Output the [x, y] coordinate of the center of the cell containing the given text.  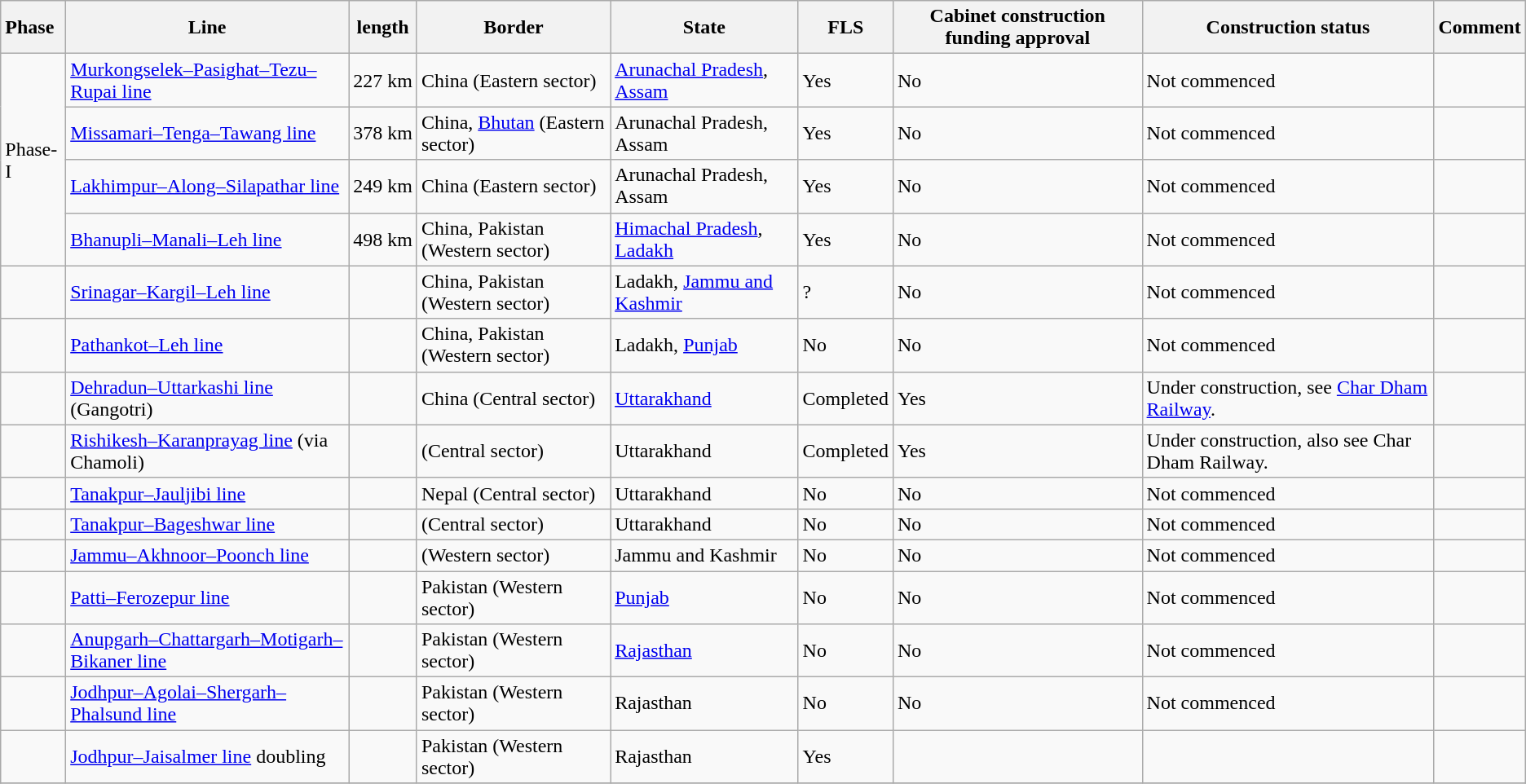
Jammu and Kashmir [704, 555]
Tanakpur–Bageshwar line [207, 524]
Himachal Pradesh, Ladakh [704, 240]
Under construction, also see Char Dham Railway. [1288, 451]
Anupgarh–Chattargarh–Motigarh–Bikaner line [207, 650]
498 km [383, 240]
Cabinet construction funding approval [1017, 28]
Bhanupli–Manali–Leh line [207, 240]
Rishikesh–Karanprayag line (via Chamoli) [207, 451]
Patti–Ferozepur line [207, 597]
Jammu–Akhnoor–Poonch line [207, 555]
Jodhpur–Jaisalmer line doubling [207, 756]
Line [207, 28]
249 km [383, 186]
Pathankot–Leh line [207, 346]
Ladakh, Punjab [704, 346]
Missamari–Tenga–Tawang line [207, 134]
Border [514, 28]
State [704, 28]
Lakhimpur–Along–Silapathar line [207, 186]
(Western sector) [514, 555]
Jodhpur–Agolai–Shergarh–Phalsund line [207, 704]
Comment [1480, 28]
? [845, 292]
Nepal (Central sector) [514, 493]
378 km [383, 134]
Tanakpur–Jauljibi line [207, 493]
Dehradun–Uttarkashi line (Gangotri) [207, 398]
Phase-I [33, 160]
227 km [383, 80]
China (Central sector) [514, 398]
Srinagar–Kargil–Leh line [207, 292]
Construction status [1288, 28]
Phase [33, 28]
FLS [845, 28]
Murkongselek–Pasighat–Tezu–Rupai line [207, 80]
Under construction, see Char Dham Railway. [1288, 398]
length [383, 28]
China, Bhutan (Eastern sector) [514, 134]
Ladakh, Jammu and Kashmir [704, 292]
Punjab [704, 597]
